Identify which cell holds the provided text, then report its (X, Y) central coordinate. 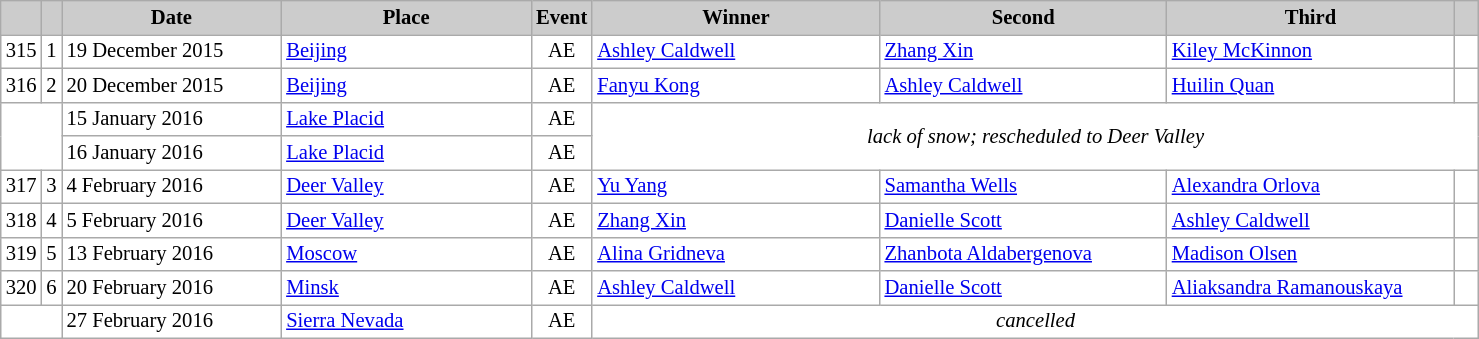
Zhanbota Aldabergenova (1024, 254)
Event (562, 17)
13 February 2016 (172, 254)
Alexandra Orlova (1310, 186)
320 (22, 287)
19 December 2015 (172, 51)
lack of snow; rescheduled to Deer Valley (1035, 136)
315 (22, 51)
5 (51, 254)
4 (51, 220)
Date (172, 17)
6 (51, 287)
318 (22, 220)
319 (22, 254)
3 (51, 186)
316 (22, 85)
317 (22, 186)
4 February 2016 (172, 186)
16 January 2016 (172, 153)
1 (51, 51)
Winner (736, 17)
2 (51, 85)
Place (406, 17)
Moscow (406, 254)
Madison Olsen (1310, 254)
Second (1024, 17)
Kiley McKinnon (1310, 51)
20 December 2015 (172, 85)
Fanyu Kong (736, 85)
Third (1310, 17)
5 February 2016 (172, 220)
Alina Gridneva (736, 254)
Samantha Wells (1024, 186)
Sierra Nevada (406, 321)
cancelled (1035, 321)
Minsk (406, 287)
15 January 2016 (172, 119)
Huilin Quan (1310, 85)
20 February 2016 (172, 287)
27 February 2016 (172, 321)
Aliaksandra Ramanouskaya (1310, 287)
Yu Yang (736, 186)
